Output the (x, y) coordinate of the center of the cell containing the given text.  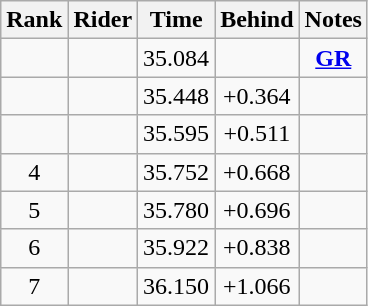
+0.838 (257, 248)
35.448 (176, 96)
+0.696 (257, 210)
Rider (103, 20)
+1.066 (257, 286)
Rank (34, 20)
4 (34, 172)
+0.511 (257, 134)
35.922 (176, 248)
GR (333, 58)
5 (34, 210)
Time (176, 20)
36.150 (176, 286)
35.752 (176, 172)
Notes (333, 20)
7 (34, 286)
35.780 (176, 210)
35.084 (176, 58)
+0.364 (257, 96)
6 (34, 248)
+0.668 (257, 172)
Behind (257, 20)
35.595 (176, 134)
